Identify which cell holds the provided text, then report its [x, y] central coordinate. 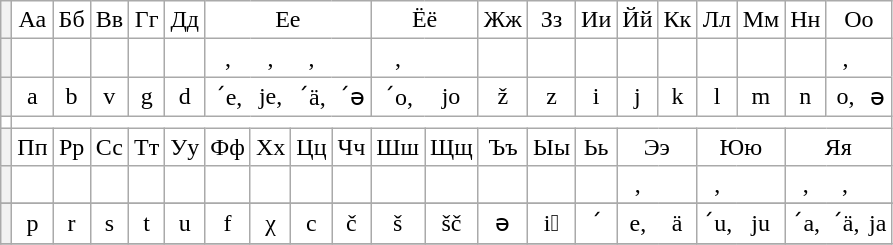
ja [878, 224]
Хх [270, 147]
Гг [147, 20]
k [678, 97]
g [147, 97]
Оо [859, 20]
a [32, 97]
z [551, 97]
je, [270, 97]
Сс [109, 147]
Ее [288, 20]
b [72, 97]
d [185, 97]
Щщ [452, 147]
u [185, 224]
χ [270, 224]
š [398, 224]
Кк [678, 20]
č [352, 224]
m [761, 97]
Ии [596, 20]
Вв [109, 20]
v [109, 97]
Мм [761, 20]
p [32, 224]
i͔ [551, 224]
i [596, 97]
Ыы [551, 147]
ju [761, 224]
ž [502, 97]
f [228, 224]
s [109, 224]
Яя [838, 147]
ˊu, [717, 224]
Чч [352, 147]
Ьь [596, 147]
o, [845, 97]
l [717, 97]
ˊe, [228, 97]
t [147, 224]
ˊ [596, 224]
Юю [741, 147]
Рр [72, 147]
Зз [551, 20]
Ээ [657, 147]
Бб [72, 20]
Уу [185, 147]
ˊa, [806, 224]
Фф [228, 147]
Ъъ [502, 147]
šč [452, 224]
Йй [638, 20]
Пп [32, 147]
Жж [502, 20]
Нн [806, 20]
jo [452, 97]
j [638, 97]
Лл [717, 20]
Ёё [425, 20]
n [806, 97]
ˊə [352, 97]
r [72, 224]
Шш [398, 147]
ä [678, 224]
Аа [32, 20]
c [312, 224]
e, [638, 224]
Тт [147, 147]
Цц [312, 147]
ˊo, [398, 97]
Дд [185, 20]
